For the text-containing cell, return its midpoint in (X, Y) coordinate format. 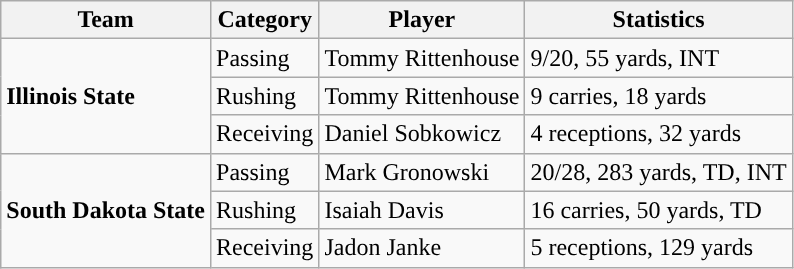
Team (106, 20)
Jadon Janke (422, 248)
9/20, 55 yards, INT (658, 58)
5 receptions, 129 yards (658, 248)
Mark Gronowski (422, 172)
Statistics (658, 20)
16 carries, 50 yards, TD (658, 210)
9 carries, 18 yards (658, 96)
Daniel Sobkowicz (422, 134)
4 receptions, 32 yards (658, 134)
Isaiah Davis (422, 210)
Category (265, 20)
Illinois State (106, 96)
South Dakota State (106, 210)
Player (422, 20)
20/28, 283 yards, TD, INT (658, 172)
